Provide the (x, y) coordinate of the cell's center where the given text is located.  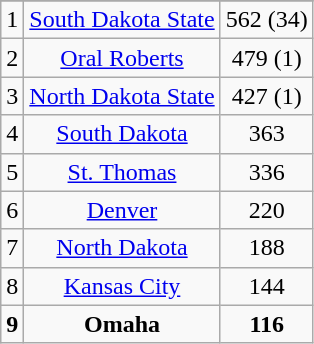
North Dakota (122, 248)
South Dakota State (122, 20)
427 (1) (266, 96)
479 (1) (266, 58)
8 (12, 286)
116 (266, 324)
363 (266, 134)
562 (34) (266, 20)
1 (12, 20)
North Dakota State (122, 96)
220 (266, 210)
Denver (122, 210)
188 (266, 248)
Kansas City (122, 286)
4 (12, 134)
Oral Roberts (122, 58)
144 (266, 286)
6 (12, 210)
336 (266, 172)
Omaha (122, 324)
7 (12, 248)
5 (12, 172)
South Dakota (122, 134)
2 (12, 58)
9 (12, 324)
St. Thomas (122, 172)
3 (12, 96)
